Capture the cell that displays the provided text and extract its (x, y) central coordinate. 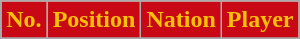
No. (24, 20)
Position (94, 20)
Nation (181, 20)
Player (260, 20)
